For the text-containing cell, return its midpoint in (x, y) coordinate format. 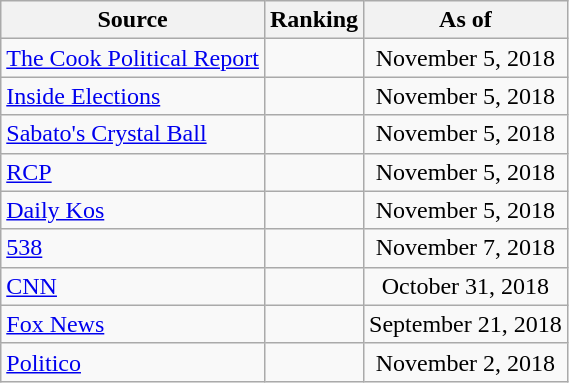
Inside Elections (133, 96)
Source (133, 20)
538 (133, 248)
November 7, 2018 (466, 248)
Daily Kos (133, 210)
The Cook Political Report (133, 58)
Ranking (314, 20)
CNN (133, 286)
September 21, 2018 (466, 324)
Politico (133, 362)
Sabato's Crystal Ball (133, 134)
As of (466, 20)
October 31, 2018 (466, 286)
November 2, 2018 (466, 362)
RCP (133, 172)
Fox News (133, 324)
